For the text-containing cell, return its midpoint in [X, Y] coordinate format. 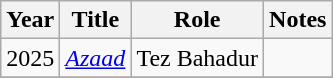
Tez Bahadur [198, 58]
Year [30, 20]
Title [96, 20]
2025 [30, 58]
Role [198, 20]
Notes [298, 20]
Azaad [96, 58]
